Return (x, y) of the center of cell containing provided text 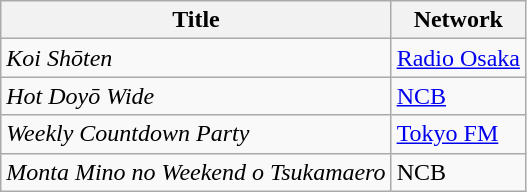
Hot Doyō Wide (196, 96)
Tokyo FM (458, 134)
Koi Shōten (196, 58)
Monta Mino no Weekend o Tsukamaero (196, 172)
Title (196, 20)
Radio Osaka (458, 58)
Weekly Countdown Party (196, 134)
Network (458, 20)
